Pinpoint the cell where the given text exists, returning its [x, y] midpoint coordinate. 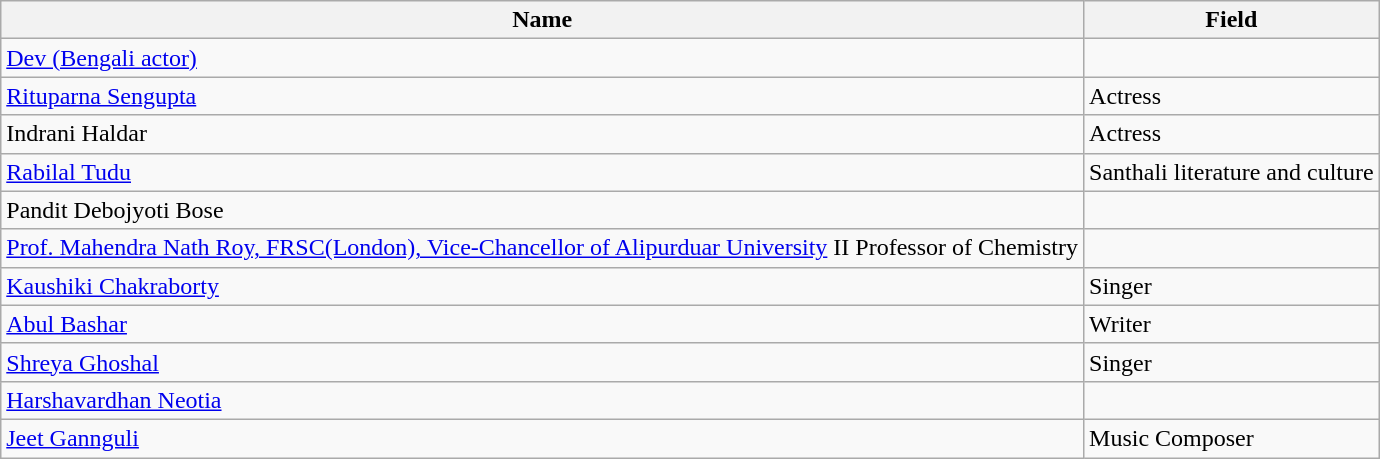
Santhali literature and culture [1232, 172]
Harshavardhan Neotia [542, 400]
Jeet Gannguli [542, 438]
Indrani Haldar [542, 134]
Field [1232, 20]
Abul Bashar [542, 324]
Shreya Ghoshal [542, 362]
Dev (Bengali actor) [542, 58]
Rituparna Sengupta [542, 96]
Kaushiki Chakraborty [542, 286]
Pandit Debojyoti Bose [542, 210]
Rabilal Tudu [542, 172]
Prof. Mahendra Nath Roy, FRSC(London), Vice-Chancellor of Alipurduar University II Professor of Chemistry [542, 248]
Name [542, 20]
Writer [1232, 324]
Music Composer [1232, 438]
